Output the [x, y] coordinate of the center of the cell containing the given text.  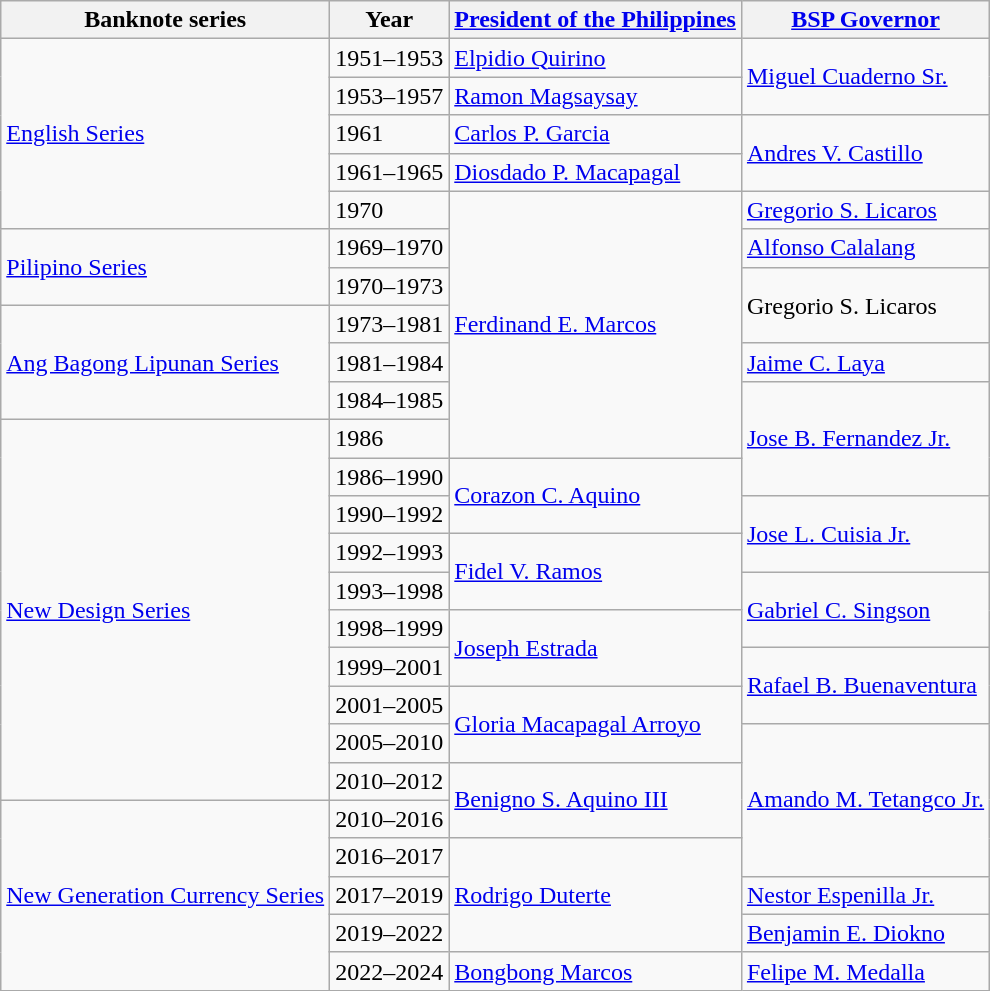
1951–1953 [390, 58]
Banknote series [166, 20]
Benigno S. Aquino III [596, 800]
President of the Philippines [596, 20]
Year [390, 20]
2017–2019 [390, 895]
Carlos P. Garcia [596, 134]
1993–1998 [390, 591]
Alfonso Calalang [865, 248]
New Generation Currency Series [166, 895]
Ang Bagong Lipunan Series [166, 362]
1969–1970 [390, 248]
Miguel Cuaderno Sr. [865, 77]
English Series [166, 134]
Jaime C. Laya [865, 362]
1986–1990 [390, 477]
Benjamin E. Diokno [865, 933]
1973–1981 [390, 324]
Diosdado P. Macapagal [596, 172]
Andres V. Castillo [865, 153]
BSP Governor [865, 20]
Felipe M. Medalla [865, 971]
1961 [390, 134]
Pilipino Series [166, 267]
2001–2005 [390, 705]
1986 [390, 438]
Jose L. Cuisia Jr. [865, 534]
Ramon Magsaysay [596, 96]
Nestor Espenilla Jr. [865, 895]
New Design Series [166, 610]
2016–2017 [390, 857]
1998–1999 [390, 629]
1992–1993 [390, 553]
Fidel V. Ramos [596, 572]
2019–2022 [390, 933]
1981–1984 [390, 362]
1984–1985 [390, 400]
1961–1965 [390, 172]
2010–2016 [390, 819]
Corazon C. Aquino [596, 496]
1970 [390, 210]
Amando M. Tetangco Jr. [865, 800]
1990–1992 [390, 515]
Rafael B. Buenaventura [865, 686]
2005–2010 [390, 743]
2022–2024 [390, 971]
1999–2001 [390, 667]
1953–1957 [390, 96]
Gabriel C. Singson [865, 610]
Ferdinand E. Marcos [596, 324]
Joseph Estrada [596, 648]
Rodrigo Duterte [596, 895]
Jose B. Fernandez Jr. [865, 438]
Bongbong Marcos [596, 971]
Elpidio Quirino [596, 58]
1970–1973 [390, 286]
Gloria Macapagal Arroyo [596, 724]
2010–2012 [390, 781]
